From the cell containing the given text, extract its center point as [x, y] coordinate. 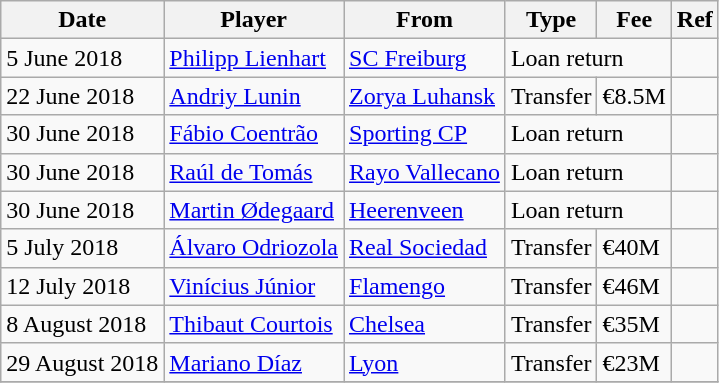
5 June 2018 [82, 58]
Fábio Coentrão [254, 134]
Chelsea [425, 324]
22 June 2018 [82, 96]
8 August 2018 [82, 324]
Sporting CP [425, 134]
Vinícius Júnior [254, 286]
Fee [634, 20]
Ref [694, 20]
Heerenveen [425, 210]
Flamengo [425, 286]
Player [254, 20]
Andriy Lunin [254, 96]
€40M [634, 248]
Zorya Luhansk [425, 96]
5 July 2018 [82, 248]
Rayo Vallecano [425, 172]
€8.5M [634, 96]
SC Freiburg [425, 58]
€46M [634, 286]
€35M [634, 324]
Lyon [425, 362]
Thibaut Courtois [254, 324]
Type [551, 20]
Real Sociedad [425, 248]
From [425, 20]
Date [82, 20]
Álvaro Odriozola [254, 248]
Raúl de Tomás [254, 172]
€23M [634, 362]
29 August 2018 [82, 362]
12 July 2018 [82, 286]
Martin Ødegaard [254, 210]
Mariano Díaz [254, 362]
Philipp Lienhart [254, 58]
